Identify which cell holds the provided text, then report its [X, Y] central coordinate. 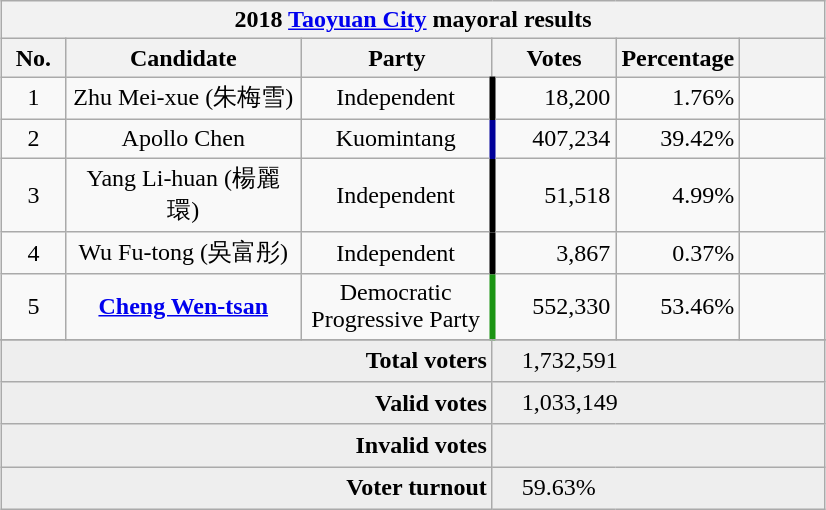
2018 Taoyuan City mayoral results [414, 20]
Voter turnout [248, 488]
Invalid votes [248, 446]
51,518 [554, 195]
53.46% [678, 306]
552,330 [554, 306]
No. [34, 58]
4 [34, 254]
3 [34, 195]
Democratic Progressive Party [396, 306]
Candidate [183, 58]
4.99% [678, 195]
1 [34, 98]
Kuomintang [396, 138]
18,200 [554, 98]
59.63% [658, 488]
Yang Li-huan (楊麗環) [183, 195]
Wu Fu-tong (吳富彤) [183, 254]
Total voters [248, 360]
1,732,591 [658, 360]
Zhu Mei-xue (朱梅雪) [183, 98]
39.42% [678, 138]
Valid votes [248, 404]
2 [34, 138]
3,867 [554, 254]
Apollo Chen [183, 138]
Votes [554, 58]
Percentage [678, 58]
Party [396, 58]
0.37% [678, 254]
1,033,149 [658, 404]
1.76% [678, 98]
Cheng Wen-tsan [183, 306]
407,234 [554, 138]
5 [34, 306]
